Return the (X, Y) coordinate for the center point of the cell that contains the specified text.  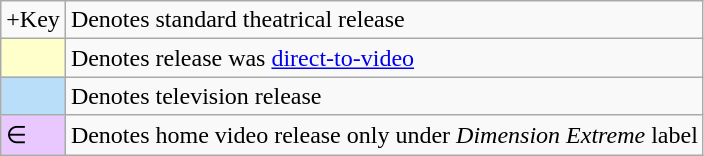
∈ (34, 135)
Denotes television release (384, 96)
+Key (34, 20)
Denotes standard theatrical release (384, 20)
Denotes release was direct-to-video (384, 58)
Denotes home video release only under Dimension Extreme label (384, 135)
